Determine the [x, y] coordinate at the center of the cell enclosing the given text.  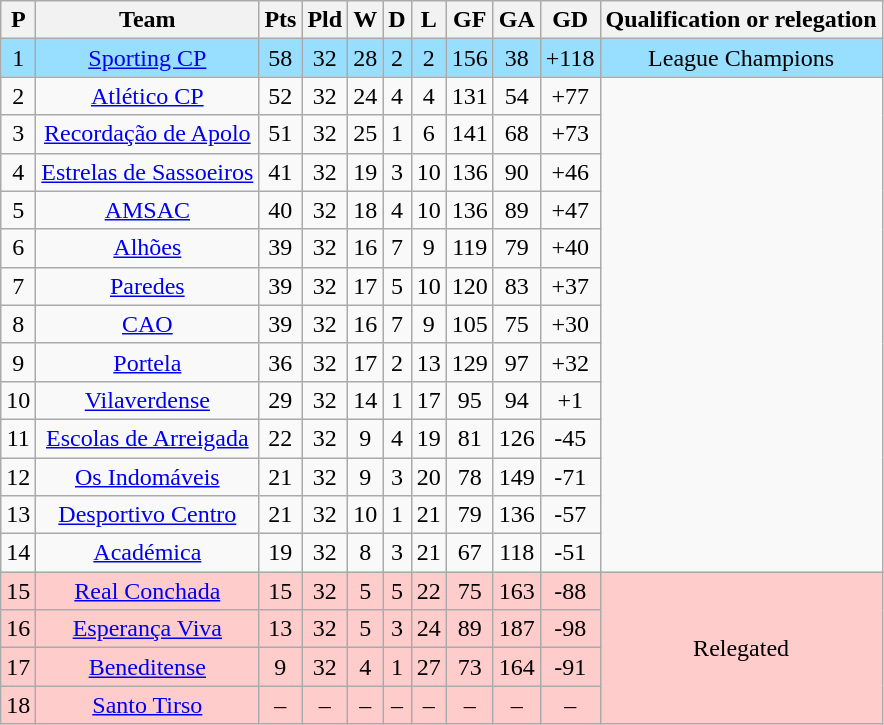
-45 [570, 438]
W [366, 20]
+77 [570, 96]
Esperança Viva [148, 629]
GF [470, 20]
51 [280, 134]
38 [516, 58]
Santo Tirso [148, 705]
27 [428, 667]
Paredes [148, 286]
126 [516, 438]
97 [516, 362]
11 [18, 438]
Estrelas de Sassoeiros [148, 172]
83 [516, 286]
118 [516, 553]
81 [470, 438]
+118 [570, 58]
L [428, 20]
40 [280, 210]
+73 [570, 134]
52 [280, 96]
Vilaverdense [148, 400]
+40 [570, 248]
95 [470, 400]
D [397, 20]
94 [516, 400]
67 [470, 553]
Os Indomáveis [148, 477]
CAO [148, 324]
GD [570, 20]
Recordação de Apolo [148, 134]
78 [470, 477]
Real Conchada [148, 591]
GA [516, 20]
73 [470, 667]
20 [428, 477]
Team [148, 20]
-71 [570, 477]
+32 [570, 362]
+37 [570, 286]
120 [470, 286]
54 [516, 96]
141 [470, 134]
+46 [570, 172]
Qualification or relegation [741, 20]
Portela [148, 362]
-51 [570, 553]
-88 [570, 591]
105 [470, 324]
Pld [325, 20]
129 [470, 362]
58 [280, 58]
28 [366, 58]
P [18, 20]
163 [516, 591]
Beneditense [148, 667]
29 [280, 400]
149 [516, 477]
+47 [570, 210]
+30 [570, 324]
Pts [280, 20]
Escolas de Arreigada [148, 438]
-57 [570, 515]
Sporting CP [148, 58]
41 [280, 172]
12 [18, 477]
156 [470, 58]
-98 [570, 629]
Relegated [741, 648]
119 [470, 248]
League Champions [741, 58]
Alhões [148, 248]
131 [470, 96]
-91 [570, 667]
25 [366, 134]
AMSAC [148, 210]
Atlético CP [148, 96]
68 [516, 134]
Académica [148, 553]
36 [280, 362]
187 [516, 629]
Desportivo Centro [148, 515]
90 [516, 172]
164 [516, 667]
+1 [570, 400]
